Output the [x, y] coordinate of the center of the cell containing the given text.  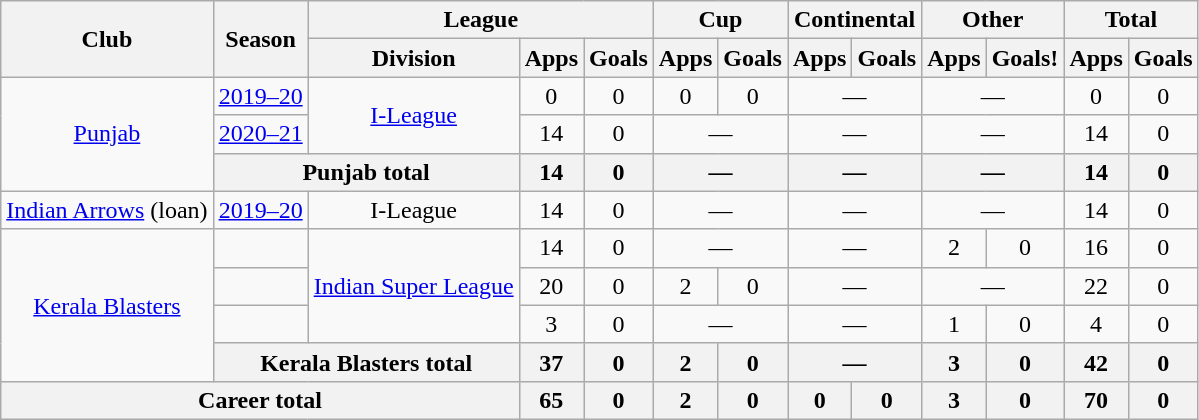
Indian Super League [414, 286]
Cup [720, 20]
65 [551, 400]
Other [993, 20]
Season [260, 39]
Punjab total [366, 172]
Punjab [107, 134]
Continental [855, 20]
70 [1096, 400]
22 [1096, 286]
Division [414, 58]
Kerala Blasters [107, 305]
Kerala Blasters total [366, 362]
1 [954, 324]
Total [1131, 20]
20 [551, 286]
Career total [260, 400]
4 [1096, 324]
16 [1096, 248]
League [480, 20]
Indian Arrows (loan) [107, 210]
42 [1096, 362]
2020–21 [260, 134]
Goals! [1025, 58]
37 [551, 362]
Club [107, 39]
